Capture the cell that displays the provided text and extract its [X, Y] central coordinate. 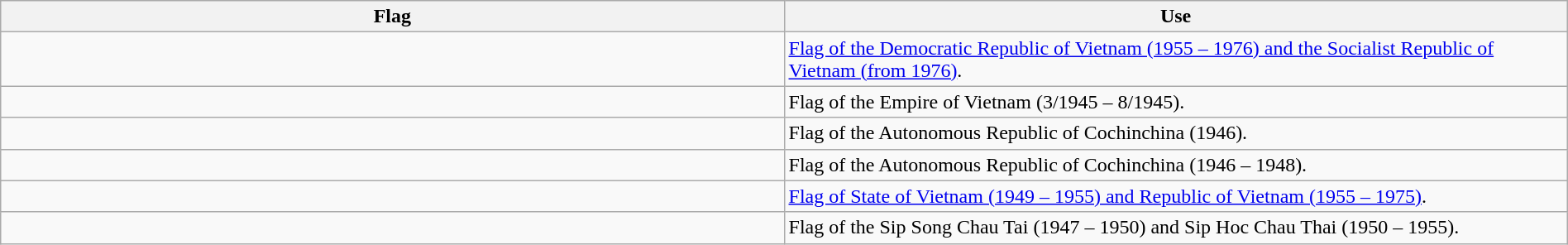
Use [1176, 17]
Flag of the Autonomous Republic of Cochinchina (1946). [1176, 133]
Flag [392, 17]
Flag of State of Vietnam (1949 – 1955) and Republic of Vietnam (1955 – 1975). [1176, 196]
Flag of the Democratic Republic of Vietnam (1955 – 1976) and the Socialist Republic of Vietnam (from 1976). [1176, 60]
Flag of the Sip Song Chau Tai (1947 – 1950) and Sip Hoc Chau Thai (1950 – 1955). [1176, 228]
Flag of the Autonomous Republic of Cochinchina (1946 – 1948). [1176, 165]
Flag of the Empire of Vietnam (3/1945 – 8/1945). [1176, 102]
